Determine the [x, y] coordinate at the center of the cell enclosing the given text.  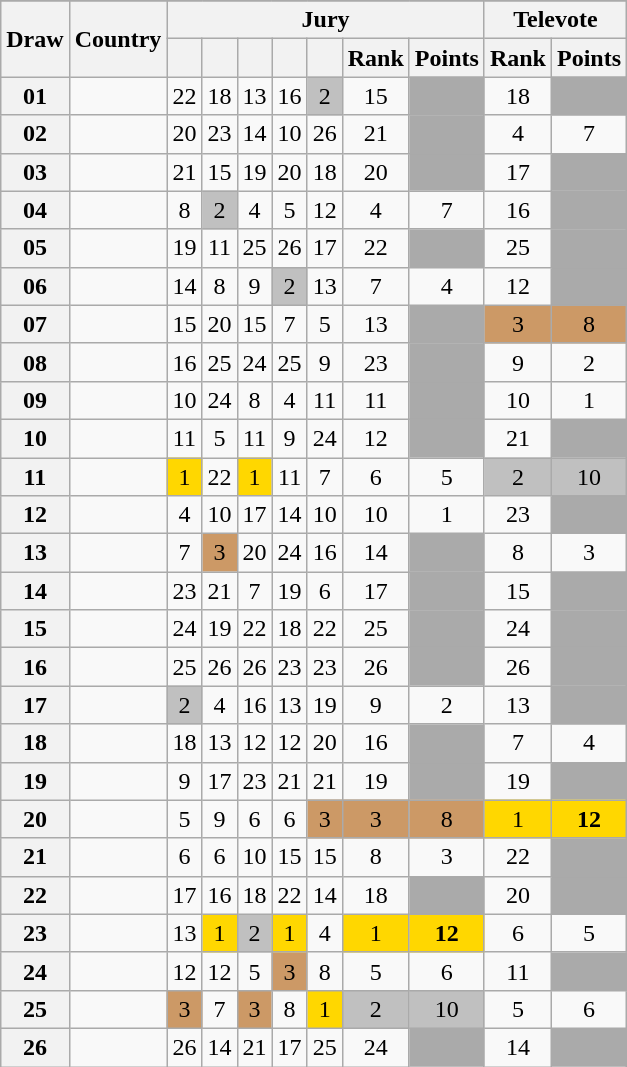
09 [35, 400]
Jury [326, 20]
04 [35, 210]
01 [35, 96]
Draw [35, 39]
02 [35, 134]
03 [35, 172]
05 [35, 248]
08 [35, 362]
07 [35, 324]
Country [118, 39]
06 [35, 286]
Televote [555, 20]
